Output the [X, Y] coordinate of the center of the cell containing the given text.  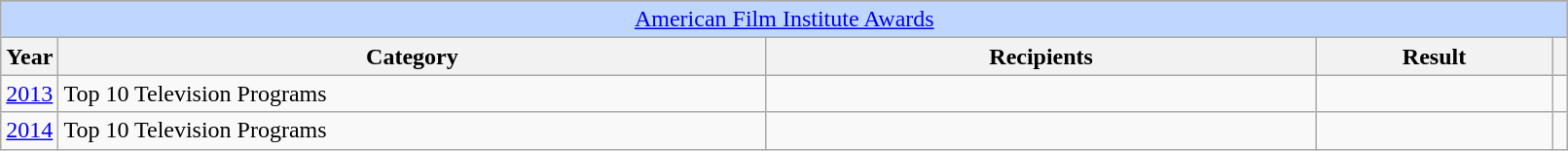
2013 [29, 94]
2014 [29, 131]
Year [29, 57]
Result [1434, 57]
American Film Institute Awards [784, 19]
Category [413, 57]
Recipients [1041, 57]
